Find where the given text appears and provide that cell's center as [x, y] coordinate. 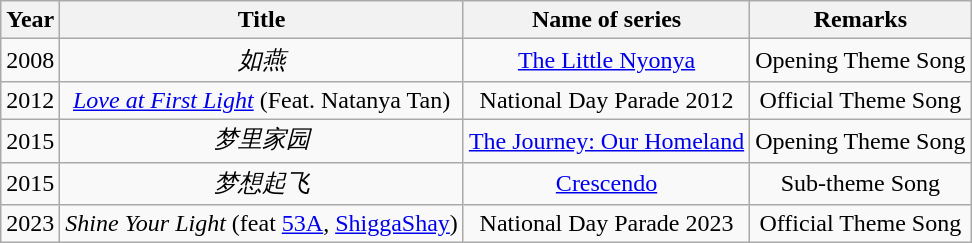
Shine Your Light (feat 53A, ShiggaShay) [262, 224]
Remarks [860, 20]
The Journey: Our Homeland [606, 140]
2012 [30, 100]
2023 [30, 224]
Sub-theme Song [860, 184]
Name of series [606, 20]
梦里家园 [262, 140]
Love at First Light (Feat. Natanya Tan) [262, 100]
如燕 [262, 60]
Title [262, 20]
National Day Parade 2023 [606, 224]
梦想起飞 [262, 184]
2008 [30, 60]
Year [30, 20]
The Little Nyonya [606, 60]
Crescendo [606, 184]
National Day Parade 2012 [606, 100]
